Return the (X, Y) coordinate for the center point of the cell that contains the specified text.  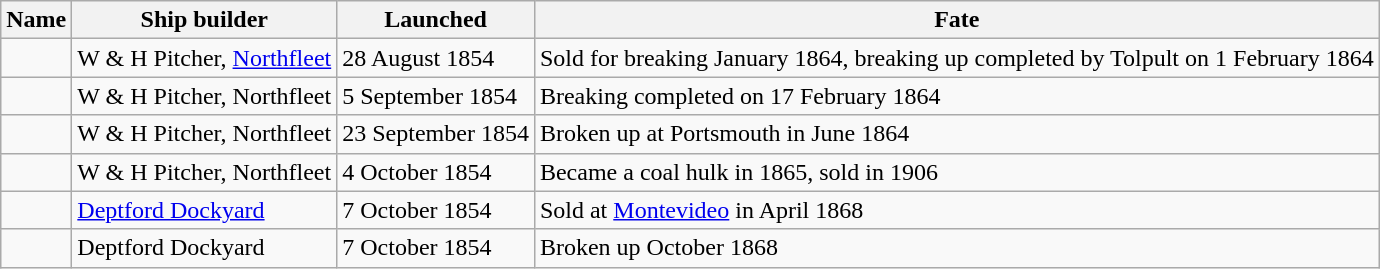
Broken up October 1868 (956, 248)
Sold at Montevideo in April 1868 (956, 210)
4 October 1854 (436, 172)
Name (36, 20)
28 August 1854 (436, 58)
Ship builder (204, 20)
5 September 1854 (436, 96)
Launched (436, 20)
Sold for breaking January 1864, breaking up completed by Tolpult on 1 February 1864 (956, 58)
Breaking completed on 17 February 1864 (956, 96)
Became a coal hulk in 1865, sold in 1906 (956, 172)
23 September 1854 (436, 134)
Broken up at Portsmouth in June 1864 (956, 134)
Fate (956, 20)
